Search for the cell housing the specified text and yield its [x, y] center coordinate. 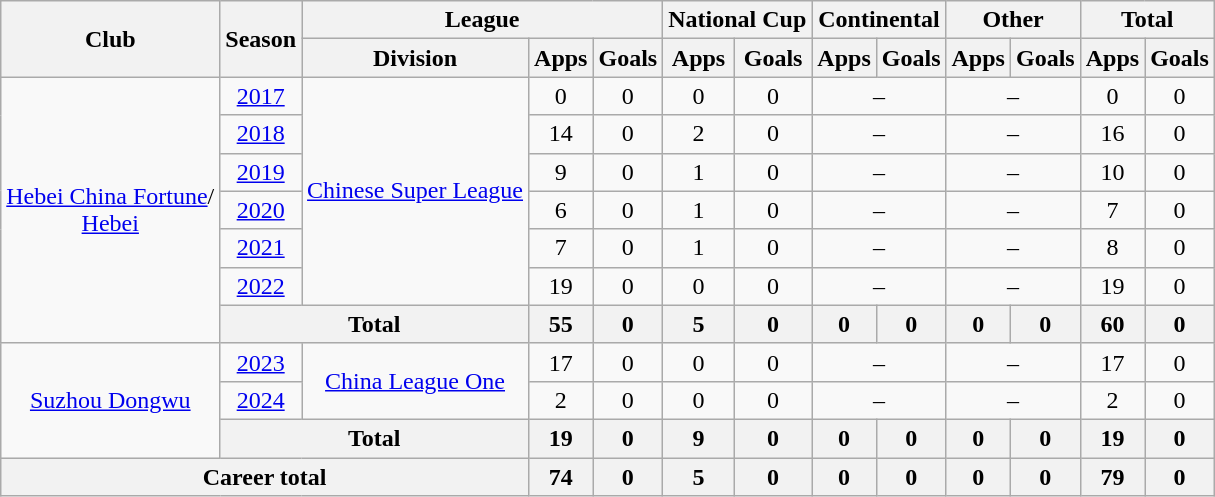
10 [1112, 172]
55 [561, 324]
Chinese Super League [416, 191]
Hebei China Fortune/Hebei [110, 210]
Club [110, 39]
Continental [879, 20]
2018 [261, 134]
Division [416, 58]
14 [561, 134]
74 [561, 477]
2017 [261, 96]
2023 [261, 362]
Season [261, 39]
2020 [261, 210]
2021 [261, 248]
2022 [261, 286]
2019 [261, 172]
National Cup [738, 20]
Career total [265, 477]
China League One [416, 381]
Other [1013, 20]
League [482, 20]
60 [1112, 324]
2024 [261, 400]
16 [1112, 134]
6 [561, 210]
79 [1112, 477]
8 [1112, 248]
Suzhou Dongwu [110, 400]
